Detect which cell encompasses the target text, then output its [x, y] center coordinate. 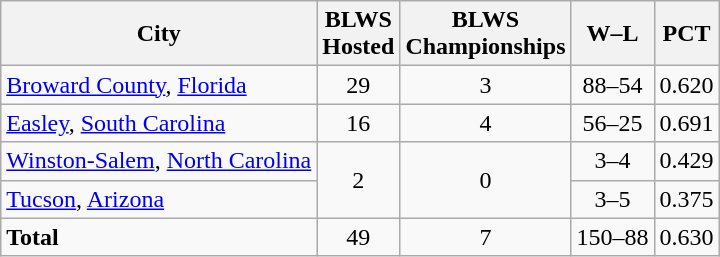
0.375 [686, 199]
88–54 [612, 85]
0.691 [686, 123]
0.630 [686, 237]
150–88 [612, 237]
16 [358, 123]
49 [358, 237]
W–L [612, 34]
BLWSChampionships [486, 34]
BLWSHosted [358, 34]
City [159, 34]
Tucson, Arizona [159, 199]
Total [159, 237]
3–4 [612, 161]
PCT [686, 34]
7 [486, 237]
29 [358, 85]
Winston-Salem, North Carolina [159, 161]
0.429 [686, 161]
2 [358, 180]
0.620 [686, 85]
4 [486, 123]
3–5 [612, 199]
56–25 [612, 123]
3 [486, 85]
Easley, South Carolina [159, 123]
Broward County, Florida [159, 85]
0 [486, 180]
